Search for the cell housing the specified text and yield its (x, y) center coordinate. 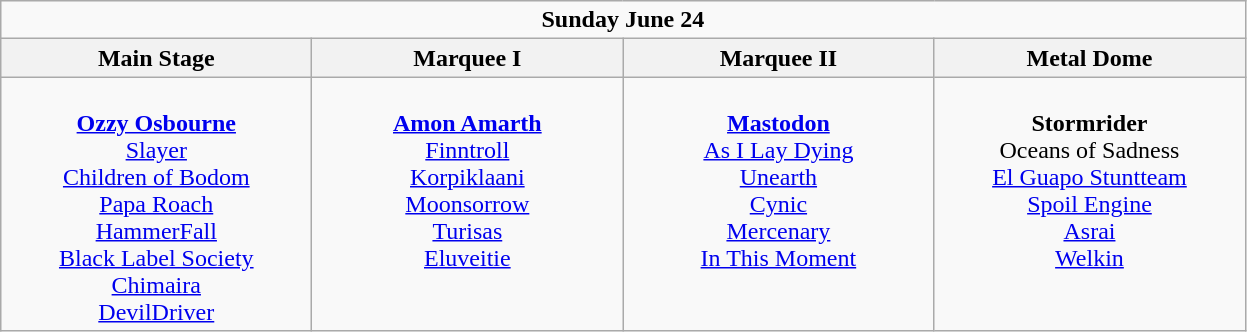
Marquee I (468, 58)
Marquee II (778, 58)
Main Stage (156, 58)
Ozzy Osbourne Slayer Children of Bodom Papa Roach HammerFall Black Label Society Chimaira DevilDriver (156, 204)
Amon Amarth Finntroll Korpiklaani Moonsorrow Turisas Eluveitie (468, 204)
Sunday June 24 (623, 20)
Stormrider Oceans of Sadness El Guapo Stuntteam Spoil Engine Asrai Welkin (1090, 204)
Metal Dome (1090, 58)
Mastodon As I Lay Dying Unearth Cynic Mercenary In This Moment (778, 204)
